Capture the cell that displays the provided text and extract its (X, Y) central coordinate. 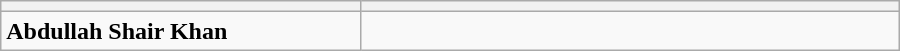
Abdullah Shair Khan (180, 31)
